Return [x, y] of the center of cell containing provided text 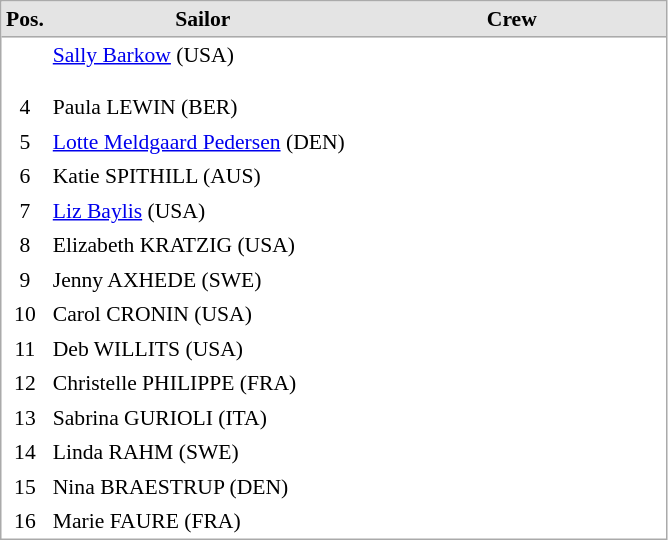
4 [26, 107]
15 [26, 487]
9 [26, 279]
Sabrina GURIOLI (ITA) [202, 417]
Jenny AXHEDE (SWE) [202, 279]
Lotte Meldgaard Pedersen (DEN) [202, 141]
Crew [512, 20]
5 [26, 141]
Sailor [202, 20]
Sally Barkow (USA) [202, 55]
Marie FAURE (FRA) [202, 521]
Carol CRONIN (USA) [202, 314]
7 [26, 211]
11 [26, 349]
Deb WILLITS (USA) [202, 349]
13 [26, 417]
16 [26, 521]
Pos. [26, 20]
Nina BRAESTRUP (DEN) [202, 487]
Paula LEWIN (BER) [202, 107]
14 [26, 452]
Linda RAHM (SWE) [202, 452]
Katie SPITHILL (AUS) [202, 176]
8 [26, 245]
10 [26, 314]
6 [26, 176]
12 [26, 383]
Christelle PHILIPPE (FRA) [202, 383]
Liz Baylis (USA) [202, 211]
Elizabeth KRATZIG (USA) [202, 245]
